Find where the given text appears and provide that cell's center as [X, Y] coordinate. 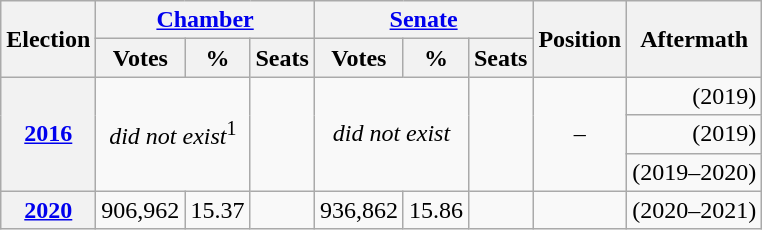
15.86 [436, 210]
15.37 [218, 210]
did not exist [391, 134]
(2019–2020) [694, 172]
(2020–2021) [694, 210]
Position [580, 39]
2020 [48, 210]
936,862 [358, 210]
Aftermath [694, 39]
Chamber [206, 20]
2016 [48, 134]
906,962 [140, 210]
– [580, 134]
did not exist1 [173, 134]
Election [48, 39]
Senate [424, 20]
